Find where the given text appears and provide that cell's center as [X, Y] coordinate. 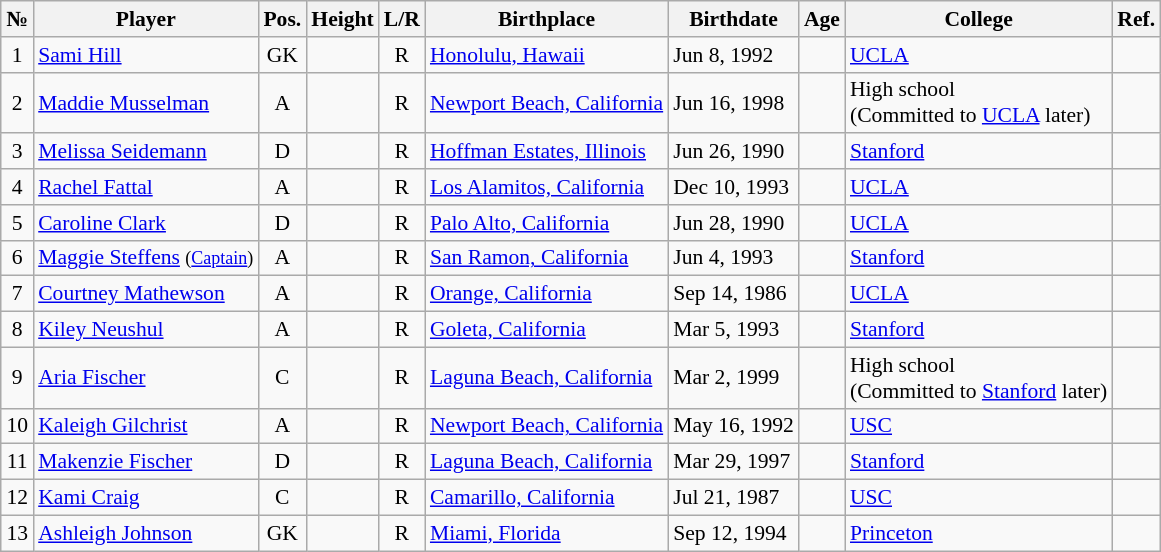
4 [17, 187]
Birthdate [734, 19]
Height [342, 19]
Pos. [282, 19]
College [978, 19]
Caroline Clark [146, 223]
Courtney Mathewson [146, 294]
13 [17, 533]
Rachel Fattal [146, 187]
Camarillo, California [546, 498]
Makenzie Fischer [146, 462]
Jun 28, 1990 [734, 223]
Aria Fischer [146, 378]
12 [17, 498]
Palo Alto, California [546, 223]
Orange, California [546, 294]
High school(Committed to Stanford later) [978, 378]
Jun 26, 1990 [734, 152]
Princeton [978, 533]
Maddie Musselman [146, 102]
6 [17, 258]
Birthplace [546, 19]
10 [17, 426]
Jun 4, 1993 [734, 258]
Jun 8, 1992 [734, 55]
Mar 29, 1997 [734, 462]
№ [17, 19]
Sep 14, 1986 [734, 294]
Hoffman Estates, Illinois [546, 152]
3 [17, 152]
8 [17, 330]
May 16, 1992 [734, 426]
L/R [402, 19]
High school(Committed to UCLA later) [978, 102]
Jun 16, 1998 [734, 102]
Honolulu, Hawaii [546, 55]
Kami Craig [146, 498]
Age [822, 19]
11 [17, 462]
Mar 5, 1993 [734, 330]
Player [146, 19]
Dec 10, 1993 [734, 187]
Los Alamitos, California [546, 187]
2 [17, 102]
7 [17, 294]
1 [17, 55]
9 [17, 378]
San Ramon, California [546, 258]
5 [17, 223]
Miami, Florida [546, 533]
Kaleigh Gilchrist [146, 426]
Ashleigh Johnson [146, 533]
Jul 21, 1987 [734, 498]
Sep 12, 1994 [734, 533]
Melissa Seidemann [146, 152]
Sami Hill [146, 55]
Mar 2, 1999 [734, 378]
Kiley Neushul [146, 330]
Ref. [1136, 19]
Maggie Steffens (Captain) [146, 258]
Goleta, California [546, 330]
